Capture the cell that displays the provided text and extract its (X, Y) central coordinate. 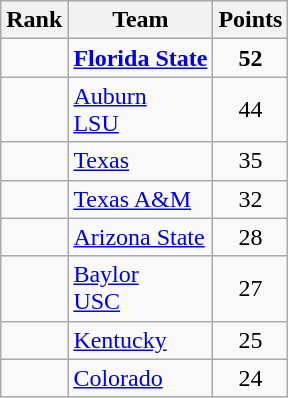
35 (250, 161)
Team (140, 20)
28 (250, 237)
Arizona State (140, 237)
Rank (34, 20)
Texas A&M (140, 199)
27 (250, 288)
52 (250, 58)
Texas (140, 161)
24 (250, 378)
BaylorUSC (140, 288)
Florida State (140, 58)
AuburnLSU (140, 110)
Colorado (140, 378)
32 (250, 199)
25 (250, 340)
44 (250, 110)
Kentucky (140, 340)
Points (250, 20)
